Return [X, Y] of the center of cell containing provided text 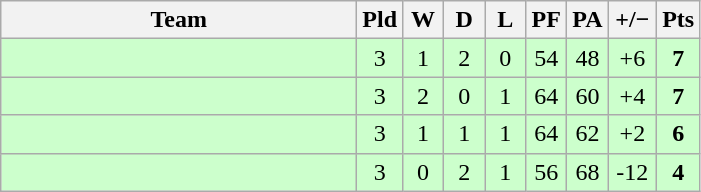
PA [588, 20]
+4 [632, 96]
Pld [380, 20]
W [424, 20]
60 [588, 96]
4 [678, 172]
68 [588, 172]
+/− [632, 20]
L [506, 20]
PF [546, 20]
56 [546, 172]
Pts [678, 20]
62 [588, 134]
Team [179, 20]
+2 [632, 134]
-12 [632, 172]
48 [588, 58]
D [464, 20]
54 [546, 58]
+6 [632, 58]
6 [678, 134]
